Determine the (x, y) coordinate at the center of the cell enclosing the given text.  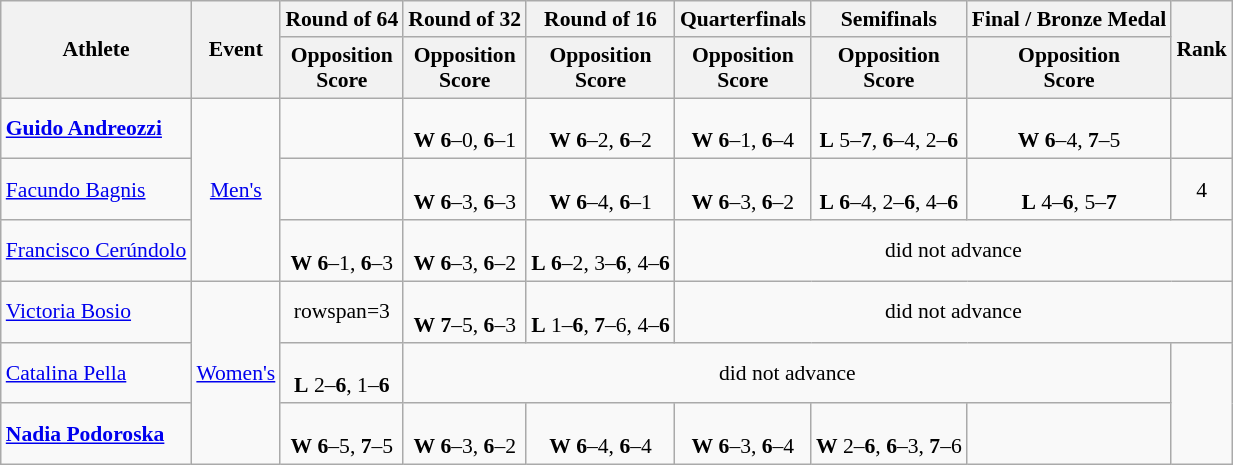
4 (1202, 190)
W 6–1, 6–4 (743, 128)
L 2–6, 1–6 (342, 372)
Victoria Bosio (96, 312)
W 6–4, 6–1 (600, 190)
Catalina Pella (96, 372)
Guido Andreozzi (96, 128)
Facundo Bagnis (96, 190)
W 6–5, 7–5 (342, 434)
Quarterfinals (743, 19)
W 6–2, 6–2 (600, 128)
W 6–0, 6–1 (464, 128)
W 6–3, 6–4 (743, 434)
W 6–4, 6–4 (600, 434)
Nadia Podoroska (96, 434)
L 6–2, 3–6, 4–6 (600, 250)
Round of 16 (600, 19)
L 5–7, 6–4, 2–6 (889, 128)
Women's (236, 372)
Rank (1202, 50)
Francisco Cerúndolo (96, 250)
L 6–4, 2–6, 4–6 (889, 190)
Men's (236, 190)
rowspan=3 (342, 312)
W 7–5, 6–3 (464, 312)
W 6–1, 6–3 (342, 250)
L 1–6, 7–6, 4–6 (600, 312)
Event (236, 50)
Final / Bronze Medal (1070, 19)
Round of 64 (342, 19)
Semifinals (889, 19)
W 2–6, 6–3, 7–6 (889, 434)
W 6–4, 7–5 (1070, 128)
W 6–3, 6–3 (464, 190)
Round of 32 (464, 19)
Athlete (96, 50)
L 4–6, 5–7 (1070, 190)
